Determine the [x, y] coordinate at the center of the cell enclosing the given text.  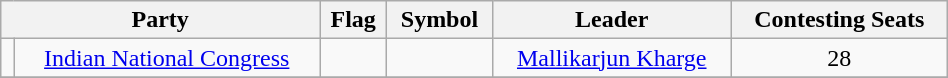
Indian National Congress [167, 58]
Leader [612, 20]
Symbol [440, 20]
Party [160, 20]
Contesting Seats [839, 20]
28 [839, 58]
Flag [354, 20]
Mallikarjun Kharge [612, 58]
